Pinpoint the cell where the given text exists, returning its (X, Y) midpoint coordinate. 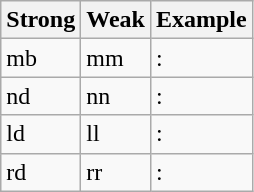
rd (41, 172)
ll (116, 134)
mm (116, 58)
rr (116, 172)
nn (116, 96)
nd (41, 96)
ld (41, 134)
mb (41, 58)
Weak (116, 20)
Example (201, 20)
Strong (41, 20)
